Scan for the cell matching the given text and deliver its (x, y) coordinate at center. 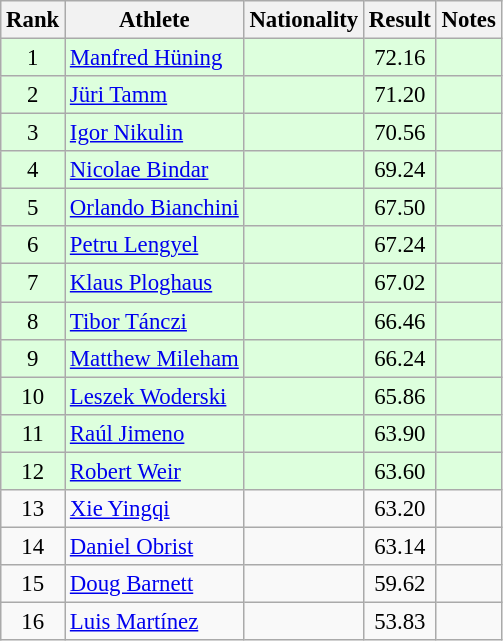
13 (33, 509)
67.50 (400, 208)
Doug Barnett (155, 584)
65.86 (400, 396)
Raúl Jimeno (155, 433)
12 (33, 471)
72.16 (400, 58)
Result (400, 20)
63.20 (400, 509)
Nicolae Bindar (155, 170)
Xie Yingqi (155, 509)
2 (33, 95)
15 (33, 584)
63.60 (400, 471)
Orlando Bianchini (155, 208)
8 (33, 321)
71.20 (400, 95)
Igor Nikulin (155, 133)
66.24 (400, 358)
1 (33, 58)
63.14 (400, 546)
Robert Weir (155, 471)
14 (33, 546)
Petru Lengyel (155, 245)
7 (33, 283)
Matthew Mileham (155, 358)
16 (33, 621)
67.24 (400, 245)
Luis Martínez (155, 621)
10 (33, 396)
3 (33, 133)
69.24 (400, 170)
66.46 (400, 321)
Athlete (155, 20)
Tibor Tánczi (155, 321)
Nationality (304, 20)
Daniel Obrist (155, 546)
5 (33, 208)
63.90 (400, 433)
6 (33, 245)
Notes (468, 20)
Manfred Hüning (155, 58)
9 (33, 358)
Jüri Tamm (155, 95)
11 (33, 433)
Leszek Woderski (155, 396)
Klaus Ploghaus (155, 283)
59.62 (400, 584)
67.02 (400, 283)
4 (33, 170)
Rank (33, 20)
70.56 (400, 133)
53.83 (400, 621)
